For the text-containing cell, return its midpoint in [x, y] coordinate format. 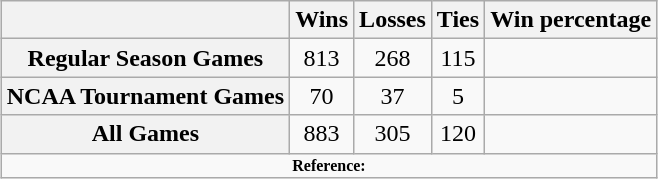
Ties [458, 20]
Wins [322, 20]
NCAA Tournament Games [145, 96]
70 [322, 96]
813 [322, 58]
883 [322, 134]
Reference: [329, 165]
5 [458, 96]
115 [458, 58]
37 [393, 96]
268 [393, 58]
305 [393, 134]
Win percentage [571, 20]
All Games [145, 134]
Regular Season Games [145, 58]
Losses [393, 20]
120 [458, 134]
